Locate the cell with the specified text and output its (x, y) center coordinate. 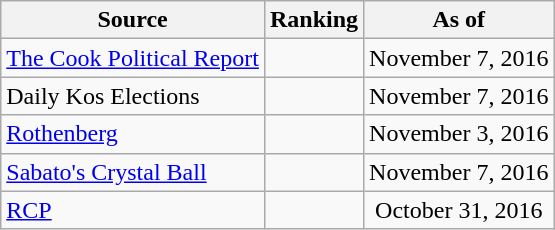
October 31, 2016 (459, 210)
November 3, 2016 (459, 134)
Ranking (314, 20)
Daily Kos Elections (133, 96)
Rothenberg (133, 134)
Source (133, 20)
RCP (133, 210)
The Cook Political Report (133, 58)
As of (459, 20)
Sabato's Crystal Ball (133, 172)
